Scan for the cell matching the given text and deliver its (x, y) coordinate at center. 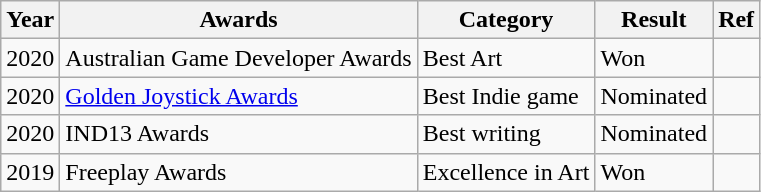
Awards (238, 20)
Best writing (506, 134)
Golden Joystick Awards (238, 96)
Category (506, 20)
Best Art (506, 58)
2019 (30, 172)
Excellence in Art (506, 172)
Ref (736, 20)
Year (30, 20)
Australian Game Developer Awards (238, 58)
Result (654, 20)
Freeplay Awards (238, 172)
IND13 Awards (238, 134)
Best Indie game (506, 96)
